Determine the (x, y) coordinate at the center of the cell enclosing the given text.  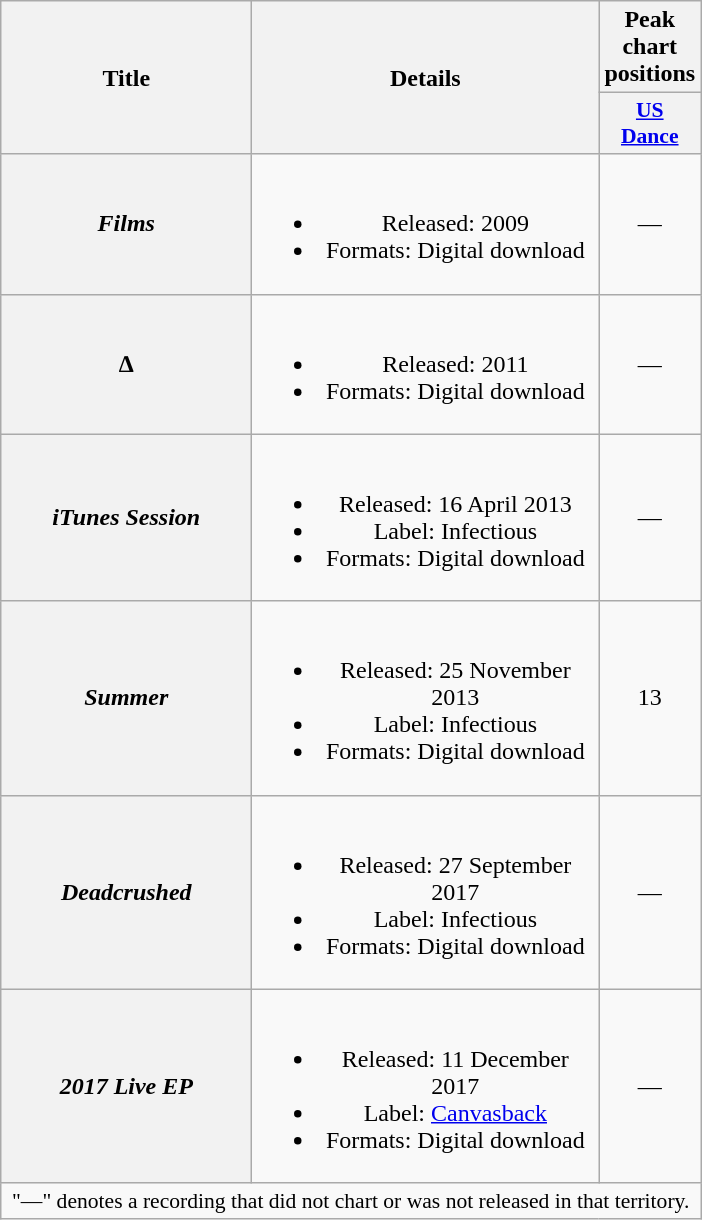
Deadcrushed (126, 892)
2017 Live EP (126, 1086)
Released: 27 September 2017Label: InfectiousFormats: Digital download (426, 892)
"—" denotes a recording that did not chart or was not released in that territory. (351, 1201)
Films (126, 224)
Released: 25 November 2013Label: InfectiousFormats: Digital download (426, 698)
Released: 16 April 2013Label: InfectiousFormats: Digital download (426, 518)
USDance (650, 124)
Peak chart positions (650, 47)
13 (650, 698)
∆ (126, 364)
Title (126, 78)
Summer (126, 698)
Details (426, 78)
Released: 11 December 2017Label: CanvasbackFormats: Digital download (426, 1086)
Released: 2011Formats: Digital download (426, 364)
iTunes Session (126, 518)
Released: 2009Formats: Digital download (426, 224)
